Return the [x, y] coordinate for the center point of the cell that contains the specified text.  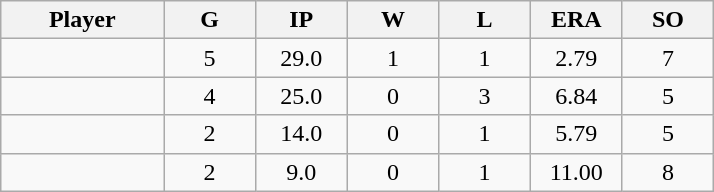
6.84 [576, 96]
SO [668, 20]
4 [210, 96]
14.0 [301, 134]
IP [301, 20]
L [485, 20]
7 [668, 58]
G [210, 20]
29.0 [301, 58]
3 [485, 96]
11.00 [576, 172]
5.79 [576, 134]
Player [82, 20]
8 [668, 172]
9.0 [301, 172]
ERA [576, 20]
25.0 [301, 96]
W [393, 20]
2.79 [576, 58]
